Scan for the cell matching the given text and deliver its (x, y) coordinate at center. 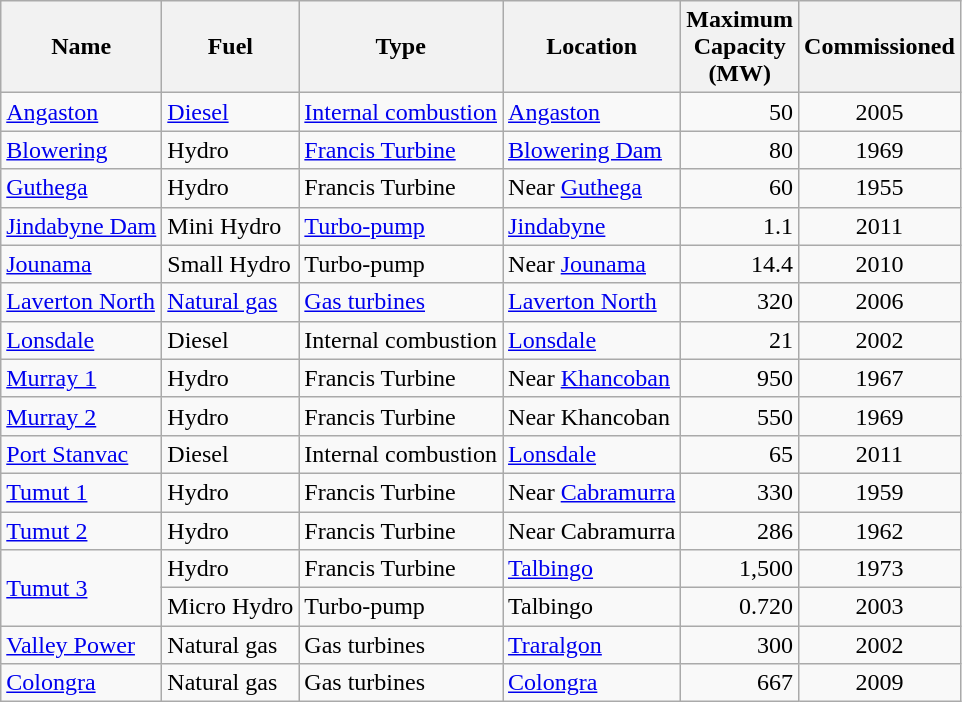
667 (740, 683)
Micro Hydro (230, 607)
Blowering Dam (592, 150)
330 (740, 492)
1959 (880, 492)
Murray 2 (82, 416)
Name (82, 47)
Jounama (82, 264)
Tumut 1 (82, 492)
14.4 (740, 264)
50 (740, 112)
300 (740, 645)
Valley Power (82, 645)
Small Hydro (230, 264)
286 (740, 531)
1962 (880, 531)
1,500 (740, 569)
21 (740, 340)
0.720 (740, 607)
1973 (880, 569)
Near Guthega (592, 188)
2009 (880, 683)
550 (740, 416)
320 (740, 302)
2003 (880, 607)
Jindabyne Dam (82, 226)
2010 (880, 264)
80 (740, 150)
Blowering (82, 150)
2006 (880, 302)
60 (740, 188)
Tumut 3 (82, 588)
Jindabyne (592, 226)
65 (740, 454)
Guthega (82, 188)
950 (740, 378)
Port Stanvac (82, 454)
1955 (880, 188)
Murray 1 (82, 378)
Tumut 2 (82, 531)
1967 (880, 378)
1.1 (740, 226)
2005 (880, 112)
Commissioned (880, 47)
Traralgon (592, 645)
Maximum Capacity(MW) (740, 47)
Location (592, 47)
Type (401, 47)
Fuel (230, 47)
Mini Hydro (230, 226)
Near Jounama (592, 264)
